Search for the cell housing the specified text and yield its (x, y) center coordinate. 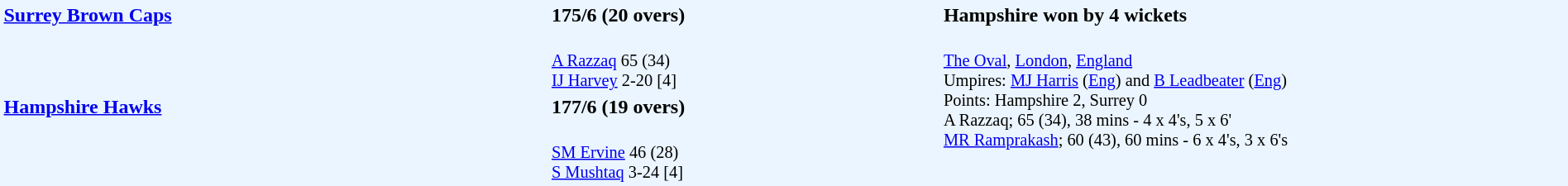
Hampshire won by 4 wickets (1254, 15)
Hampshire Hawks (275, 139)
SM Ervine 46 (28) S Mushtaq 3-24 [4] (744, 152)
Surrey Brown Caps (275, 47)
177/6 (19 overs) (744, 107)
175/6 (20 overs) (744, 15)
A Razzaq 65 (34) IJ Harvey 2-20 [4] (744, 61)
